For the text-containing cell, return its midpoint in [x, y] coordinate format. 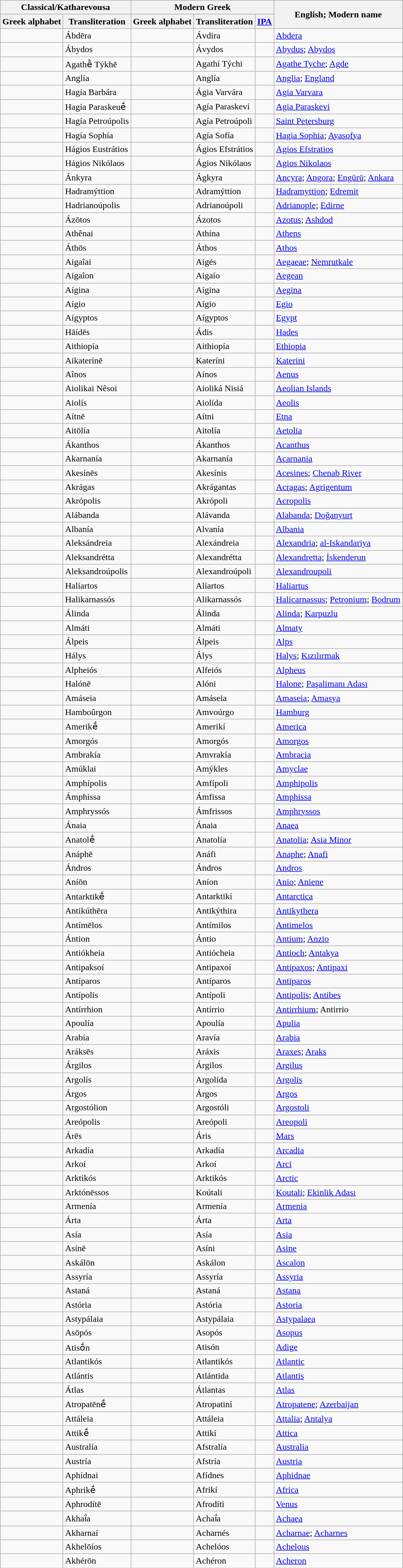
Antípoli [224, 995]
Askálon [224, 1263]
Koutali; Ekinlik Adası [338, 1192]
Alinda; Karpuzlu [338, 613]
Venus [338, 1504]
Agía Petroúpoli [224, 121]
Atlas [338, 1390]
Austria [338, 1461]
Halikarnassós [97, 599]
Aleksandrétta [97, 557]
Antírrhion [97, 1009]
Athína [224, 234]
Ánkyra [97, 177]
Aráksēs [97, 1051]
Halíartοs [97, 585]
Halicarnassus; Petronium; Bodrum [338, 599]
Amfípoli [224, 783]
Amphryssós [97, 811]
Amvoúrgo [224, 712]
Abydus; Abydos [338, 50]
Astypalaea [338, 1319]
Arcadia [338, 1150]
Antarctica [338, 897]
Antimelos [338, 925]
Afrikí [224, 1490]
Etna [338, 417]
Alfeiós [224, 670]
Alexandretta; İskenderun [338, 557]
Almaty [338, 627]
Egio [338, 304]
Antarktikḗ [97, 897]
Athênai [97, 234]
Atlantic [338, 1362]
Classical/Katharevousa [66, 7]
Anáphē [97, 854]
Aioliká Nisiá [224, 388]
Agios Nikolaos [338, 163]
Áthos [224, 248]
Attalia; Antalya [338, 1419]
Ancyra; Angora; Engürü; Ankara [338, 177]
Anatolia; Asia Minor [338, 840]
Hálys [97, 656]
Ádis [224, 332]
Ethiopia [338, 346]
Argolís [97, 1080]
Atropatēnḗ [97, 1404]
Alikarnassós [224, 599]
Afstría [224, 1461]
Alexandria; al-Iskandariya [338, 543]
Asopus [338, 1333]
Agathḕ Týkhē [97, 64]
Akharnaí [97, 1533]
Ágios Nikólaos [224, 163]
Mars [338, 1136]
Albania [338, 529]
Alóni [224, 684]
Akesínis [224, 473]
Anglia; England [338, 78]
Acropolis [338, 501]
Antikythera [338, 911]
Ántio [224, 939]
Azotus; Ashdod [338, 220]
Achéron [224, 1561]
Adige [338, 1347]
Australía [97, 1447]
Arktónēssos [97, 1192]
Aphídnai [97, 1475]
Egypt [338, 318]
Asine [338, 1249]
Amyclae [338, 769]
Akhérōn [97, 1561]
Andros [338, 868]
Alíartοs [224, 585]
Aleksándreia [97, 543]
Amphípolis [97, 783]
Agathí Týchi [224, 64]
Antikúthēra [97, 911]
Aitōlía [97, 431]
Átlantas [224, 1390]
Kateríni [224, 360]
Askálōn [97, 1263]
Amvrakía [224, 755]
Hadramyttion; Edremit [338, 192]
Alpheiós [97, 670]
Aigaío [224, 276]
Hagia Sophia; Ayasofya [338, 135]
Alexandrétta [224, 557]
Armenia [338, 1206]
Asíni [224, 1249]
Hágios Eustrátios [97, 149]
Ascalon [338, 1263]
Antioch; Antakya [338, 953]
Amerikḗ [97, 727]
Álys [224, 656]
Hagía Petroúpolis [97, 121]
Alexandroúpoli [224, 571]
Agía Paraskeví [224, 107]
Aikaterínē [97, 360]
Ágia Varvára [224, 92]
Amorgos [338, 741]
Ázotos [224, 220]
Ántion [97, 939]
Asia [338, 1235]
Haliartus [338, 585]
Albanía [97, 529]
Ámfissa [224, 797]
Adramýttion [224, 192]
Argilus [338, 1066]
Arci [338, 1164]
Akhaḯa [97, 1518]
Modern Greek [202, 7]
Hāídēs [97, 332]
Australia [338, 1447]
Areópolis [97, 1122]
Apulia [338, 1023]
Antipolis; Antibes [338, 995]
Argostólion [97, 1108]
Hadrianoúpolis [97, 206]
Aleksandroúpolis [97, 571]
Anaphe; Anafi [338, 854]
Ambracia [338, 755]
Amphissa [338, 797]
Aegean [338, 276]
Akrópoli [224, 501]
Antium; Anzio [338, 939]
Amphipolis [338, 783]
Adrianople; Edirne [338, 206]
Acesines; Chenab River [338, 473]
Hades [338, 332]
Acarnania [338, 459]
Areópoli [224, 1122]
Ágkyra [224, 177]
Aníōn [97, 882]
IPA [264, 21]
Akrágantas [224, 487]
Afídnes [224, 1475]
Ábydos [97, 50]
Hadramýttion [97, 192]
Aeolian Islands [338, 388]
Abdera [338, 35]
English; Modern name [338, 14]
Aiolída [224, 403]
Ambrakía [97, 755]
Antiócheia [224, 953]
Átlas [97, 1390]
Antiókheia [97, 953]
Alps [338, 642]
Adrianoúpoli [224, 206]
Aphidnae [338, 1475]
Ávydos [224, 50]
Assyria [338, 1277]
Atisón [224, 1347]
Halys; Kızılırmak [338, 656]
Acheron [338, 1561]
Anatolḗ [97, 840]
Aphrodítē [97, 1504]
Alvanía [224, 529]
Antiparos [338, 981]
Áris [224, 1136]
Alábanda [97, 515]
Argolída [224, 1080]
Attikḗ [97, 1433]
Árēs [97, 1136]
Ámphissa [97, 797]
Afrodíti [224, 1504]
Akrópolis [97, 501]
Antípolis [97, 995]
Antikýthira [224, 911]
Akrágas [97, 487]
Atisṓn [97, 1347]
Alpheus [338, 670]
Amaseia; Amasya [338, 698]
Asínē [97, 1249]
Alexándreia [224, 543]
Antipaxos; Antipaxi [338, 967]
Ámfrissos [224, 811]
Aínos [224, 374]
Acharnae; Acharnes [338, 1533]
Amphryssos [338, 811]
Achelóos [224, 1547]
Aigés [224, 262]
Areopoli [338, 1122]
Araxes; Araks [338, 1051]
Aravía [224, 1037]
Aegaeae; Nemrutkale [338, 262]
Athos [338, 248]
Aráxis [224, 1051]
Aníon [224, 882]
Argos [338, 1094]
Halónē [97, 684]
Agia Paraskevi [338, 107]
Austría [97, 1461]
Hagía Barbára [97, 92]
Acragas; Agrigentum [338, 487]
Amúklai [97, 769]
Asōpós [97, 1333]
Hamboûrgon [97, 712]
Anio; Aniene [338, 882]
Aigaîai [97, 262]
Argolis [338, 1080]
Agathe Tyche; Agde [338, 64]
Atlántida [224, 1376]
Saint Petersburg [338, 121]
Arabía [97, 1037]
Achaea [338, 1518]
Atropatene; Azerbaijan [338, 1404]
Argostoli [338, 1108]
Aiolís [97, 403]
Hágios Nikólaos [97, 163]
Akhelōíos [97, 1547]
Halone; Paşalimanı Adası [338, 684]
Alexandroupoli [338, 571]
Antímēlos [97, 925]
Atropatiní [224, 1404]
Arctic [338, 1178]
Atlántis [97, 1376]
Aînos [97, 374]
Anatolía [224, 840]
Aiolikai Nêsoi [97, 388]
Antipaksoí [97, 967]
Anáfi [224, 854]
Attica [338, 1433]
Aeolis [338, 403]
Acanthus [338, 445]
Koútali [224, 1192]
Achelous [338, 1547]
Astoria [338, 1305]
Afstralía [224, 1447]
Aenus [338, 374]
Ázōtos [97, 220]
Aitolía [224, 431]
Antirrhium; Antirrio [338, 1009]
Agia Varvara [338, 92]
Ávdira [224, 35]
Africa [338, 1490]
Ábdēra [97, 35]
Aítnē [97, 417]
Akesínēs [97, 473]
Attikí [224, 1433]
Aigaîon [97, 276]
Arabia [338, 1037]
Aetolia [338, 431]
Hamburg [338, 712]
Agía Sofía [224, 135]
Antírrio [224, 1009]
Aegina [338, 290]
Hagía Sophía [97, 135]
Alabanda; Doğanyurt [338, 515]
Arta [338, 1220]
Acharnés [224, 1533]
Amerikí [224, 727]
Argostóli [224, 1108]
Ágios Efstrátios [224, 149]
Antipaxoí [224, 967]
Atlantis [338, 1376]
Achaḯa [224, 1518]
Áthōs [97, 248]
Asopós [224, 1333]
Aítni [224, 417]
Aphrikḗ [97, 1490]
Agios Efstratios [338, 149]
Hagía Paraskeuḗ [97, 107]
Katerini [338, 360]
America [338, 727]
Antímilos [224, 925]
Anaea [338, 825]
Alávanda [224, 515]
Astana [338, 1291]
Athens [338, 234]
Antarktikí [224, 897]
Amýkles [224, 769]
